Provide the [x, y] coordinate of the cell's center where the given text is located.  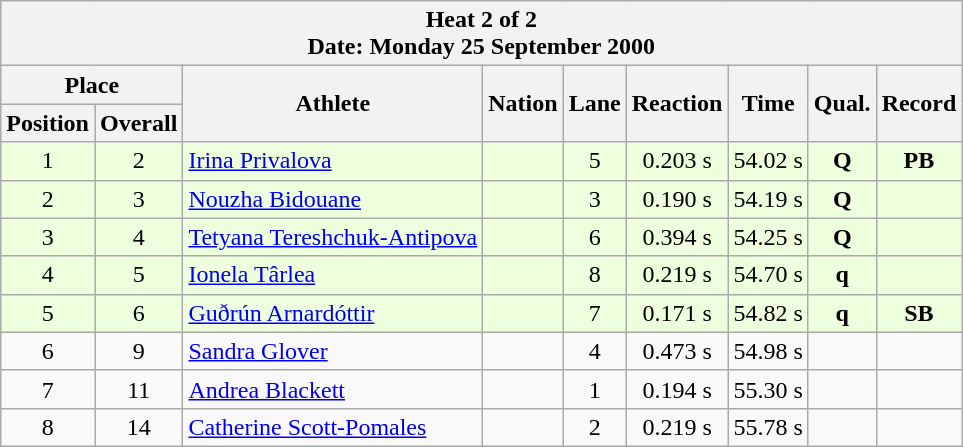
Reaction [677, 104]
Sandra Glover [333, 351]
Guðrún Arnardóttir [333, 313]
54.02 s [768, 161]
Catherine Scott-Pomales [333, 427]
0.190 s [677, 199]
11 [138, 389]
0.473 s [677, 351]
Tetyana Tereshchuk-Antipova [333, 237]
55.30 s [768, 389]
Irina Privalova [333, 161]
0.171 s [677, 313]
Place [92, 85]
Lane [594, 104]
Overall [138, 123]
54.98 s [768, 351]
PB [919, 161]
9 [138, 351]
Athlete [333, 104]
54.70 s [768, 275]
Ionela Târlea [333, 275]
0.194 s [677, 389]
54.19 s [768, 199]
Position [48, 123]
55.78 s [768, 427]
Time [768, 104]
Andrea Blackett [333, 389]
0.203 s [677, 161]
Record [919, 104]
Qual. [842, 104]
0.394 s [677, 237]
Nation [523, 104]
54.82 s [768, 313]
Nouzha Bidouane [333, 199]
14 [138, 427]
SB [919, 313]
Heat 2 of 2 Date: Monday 25 September 2000 [482, 34]
54.25 s [768, 237]
